Detect which cell encompasses the target text, then output its (X, Y) center coordinate. 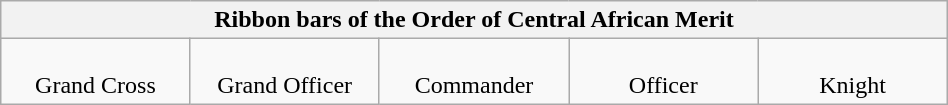
Commander (474, 72)
Grand Cross (96, 72)
Grand Officer (284, 72)
Ribbon bars of the Order of Central African Merit (474, 20)
Officer (664, 72)
Knight (852, 72)
